From the cell containing the given text, extract its center point as [x, y] coordinate. 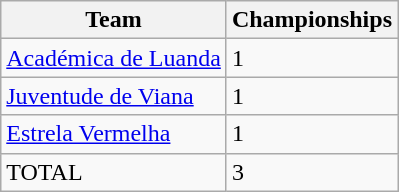
Académica de Luanda [114, 58]
Championships [312, 20]
Estrela Vermelha [114, 134]
Team [114, 20]
TOTAL [114, 172]
3 [312, 172]
Juventude de Viana [114, 96]
